Identify which cell holds the provided text, then report its (X, Y) central coordinate. 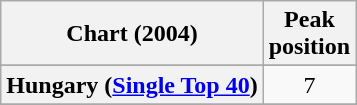
Peakposition (309, 34)
Hungary (Single Top 40) (132, 85)
Chart (2004) (132, 34)
7 (309, 85)
